From the cell containing the given text, extract its center point as (X, Y) coordinate. 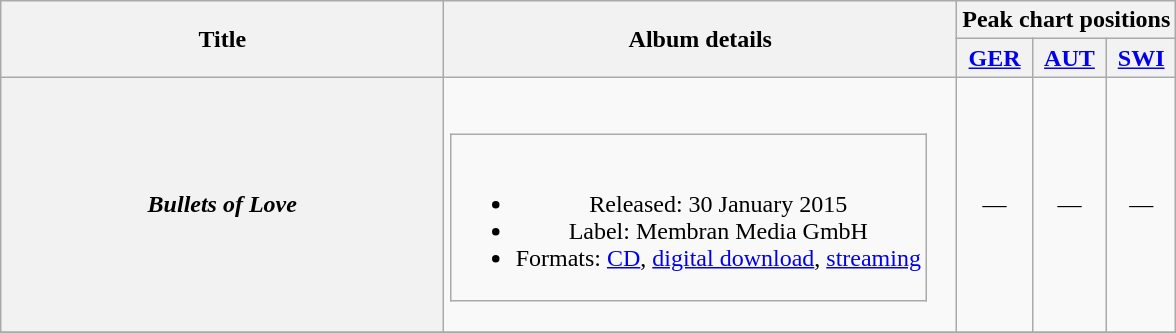
AUT (1069, 58)
Title (222, 39)
Bullets of Love (222, 204)
Peak chart positions (1066, 20)
SWI (1140, 58)
GER (995, 58)
Album details (700, 39)
